Provide the (x, y) coordinate of the cell's center where the given text is located.  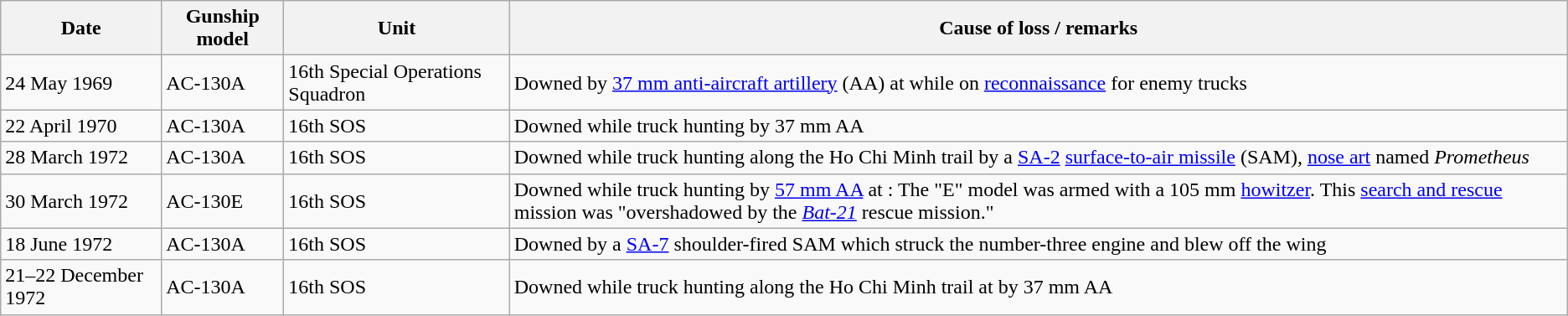
Downed while truck hunting along the Ho Chi Minh trail by a SA-2 surface-to-air missile (SAM), nose art named Prometheus (1039, 158)
Downed while truck hunting along the Ho Chi Minh trail at by 37 mm AA (1039, 287)
Downed while truck hunting by 37 mm AA (1039, 126)
21–22 December 1972 (81, 287)
Downed by a SA-7 shoulder-fired SAM which struck the number-three engine and blew off the wing (1039, 244)
Cause of loss / remarks (1039, 28)
22 April 1970 (81, 126)
Downed by 37 mm anti-aircraft artillery (AA) at while on reconnaissance for enemy trucks (1039, 82)
16th Special Operations Squadron (397, 82)
30 March 1972 (81, 201)
18 June 1972 (81, 244)
Gunship model (223, 28)
Unit (397, 28)
AC-130E (223, 201)
24 May 1969 (81, 82)
Date (81, 28)
28 March 1972 (81, 158)
